Search for the cell housing the specified text and yield its [x, y] center coordinate. 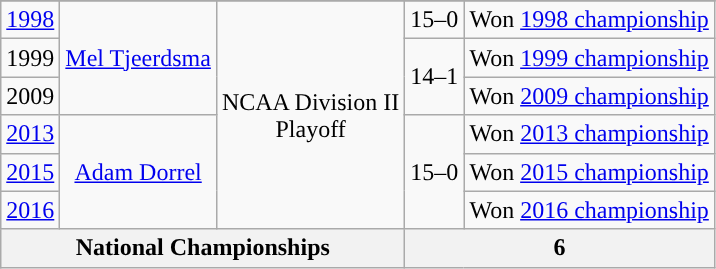
Won 2009 championship [589, 96]
Mel Tjeerdsma [138, 58]
Won 1998 championship [589, 20]
2009 [30, 96]
2013 [30, 134]
Won 2016 championship [589, 210]
2015 [30, 172]
Won 2015 championship [589, 172]
14–1 [434, 77]
1998 [30, 20]
NCAA Division II Playoff [310, 115]
National Championships [203, 248]
Won 2013 championship [589, 134]
Adam Dorrel [138, 172]
6 [560, 248]
2016 [30, 210]
Won 1999 championship [589, 58]
1999 [30, 58]
